Locate the cell with the specified text and output its (x, y) center coordinate. 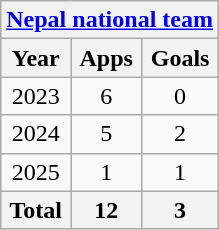
Nepal national team (110, 20)
Total (36, 210)
Year (36, 58)
5 (106, 134)
2025 (36, 172)
0 (180, 96)
6 (106, 96)
12 (106, 210)
2 (180, 134)
Apps (106, 58)
3 (180, 210)
2023 (36, 96)
2024 (36, 134)
Goals (180, 58)
